Pinpoint the cell where the given text exists, returning its [x, y] midpoint coordinate. 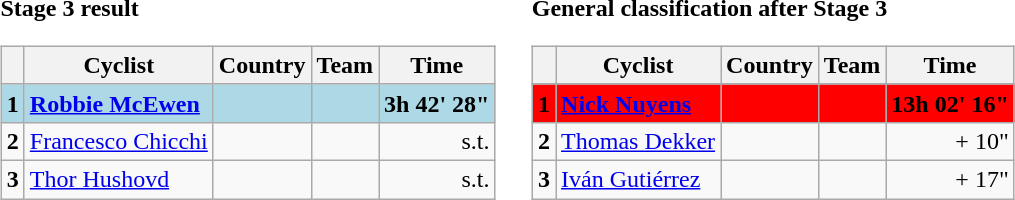
Thor Hushovd [118, 179]
Iván Gutiérrez [638, 179]
Nick Nuyens [638, 103]
Francesco Chicchi [118, 141]
+ 17" [950, 179]
3h 42' 28" [437, 103]
+ 10" [950, 141]
13h 02' 16" [950, 103]
Robbie McEwen [118, 103]
Thomas Dekker [638, 141]
